Search for the cell housing the specified text and yield its [X, Y] center coordinate. 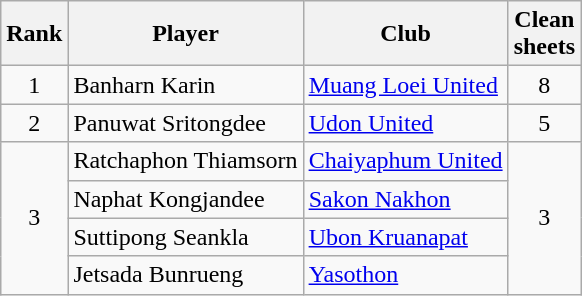
5 [544, 123]
Banharn Karin [186, 85]
Suttipong Seankla [186, 237]
8 [544, 85]
2 [34, 123]
Jetsada Bunrueng [186, 275]
Chaiyaphum United [406, 161]
Cleansheets [544, 34]
Udon United [406, 123]
Sakon Nakhon [406, 199]
Ratchaphon Thiamsorn [186, 161]
1 [34, 85]
Yasothon [406, 275]
Rank [34, 34]
Ubon Kruanapat [406, 237]
Panuwat Sritongdee [186, 123]
Club [406, 34]
Player [186, 34]
Naphat Kongjandee [186, 199]
Muang Loei United [406, 85]
